For the text-containing cell, return its midpoint in [X, Y] coordinate format. 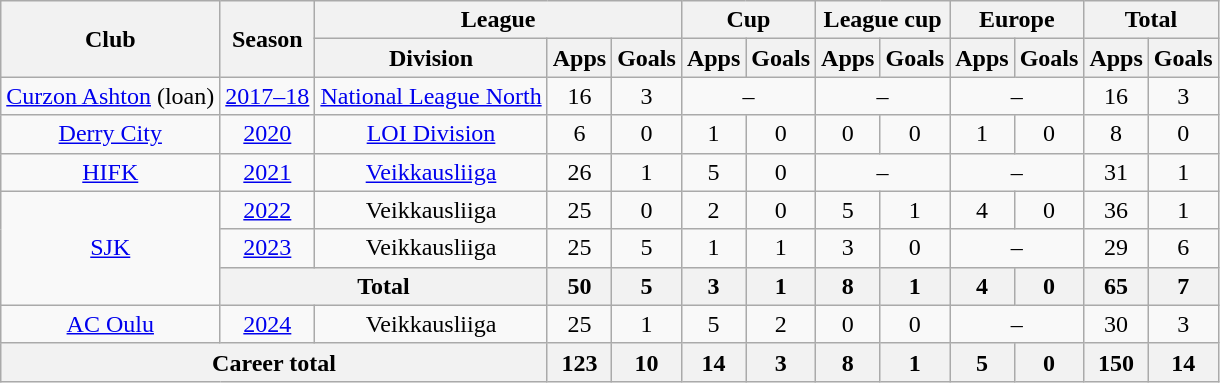
National League North [431, 96]
HIFK [110, 172]
65 [1116, 286]
150 [1116, 362]
Season [268, 39]
Cup [748, 20]
Division [431, 58]
123 [579, 362]
SJK [110, 248]
30 [1116, 324]
Derry City [110, 134]
Career total [274, 362]
7 [1183, 286]
AC Oulu [110, 324]
31 [1116, 172]
Europe [1017, 20]
Curzon Ashton (loan) [110, 96]
50 [579, 286]
League [498, 20]
2021 [268, 172]
League cup [883, 20]
2024 [268, 324]
2023 [268, 248]
36 [1116, 210]
26 [579, 172]
29 [1116, 248]
2020 [268, 134]
2022 [268, 210]
10 [647, 362]
Club [110, 39]
2017–18 [268, 96]
LOI Division [431, 134]
